Determine the (X, Y) coordinate at the center of the cell enclosing the given text.  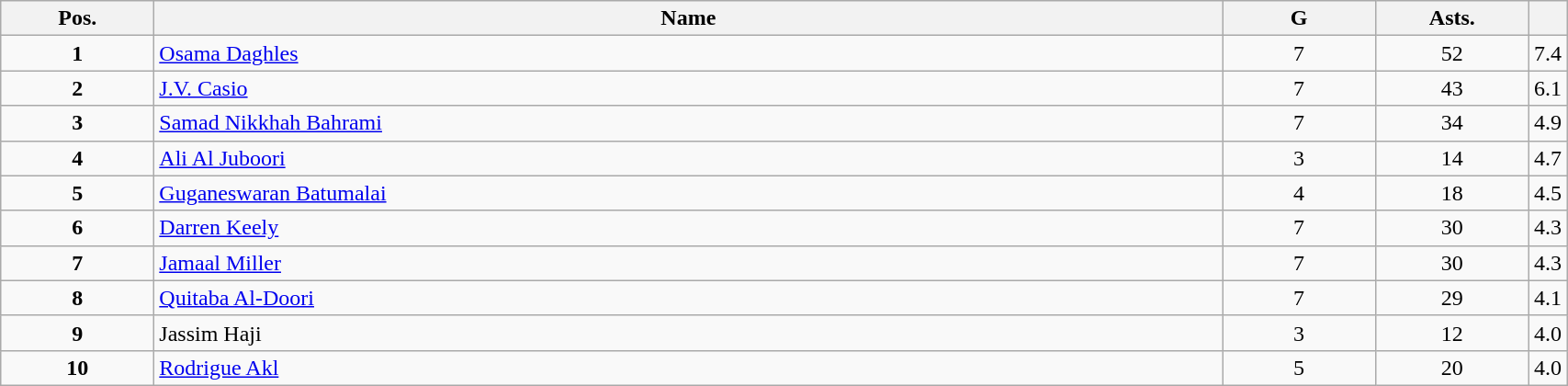
Jassim Haji (689, 333)
Pos. (77, 18)
52 (1451, 53)
Darren Keely (689, 228)
Rodrigue Akl (689, 368)
Osama Daghles (689, 53)
4.9 (1549, 123)
Samad Nikkhah Bahrami (689, 123)
7.4 (1549, 53)
J.V. Casio (689, 88)
20 (1451, 368)
Asts. (1451, 18)
Name (689, 18)
Ali Al Juboori (689, 158)
Jamaal Miller (689, 263)
18 (1451, 193)
14 (1451, 158)
1 (77, 53)
10 (77, 368)
6 (77, 228)
4.7 (1549, 158)
29 (1451, 298)
12 (1451, 333)
9 (77, 333)
Quitaba Al-Doori (689, 298)
8 (77, 298)
2 (77, 88)
Guganeswaran Batumalai (689, 193)
34 (1451, 123)
6.1 (1549, 88)
43 (1451, 88)
4.5 (1549, 193)
4.1 (1549, 298)
G (1299, 18)
